Output the (X, Y) coordinate of the center of the cell containing the given text.  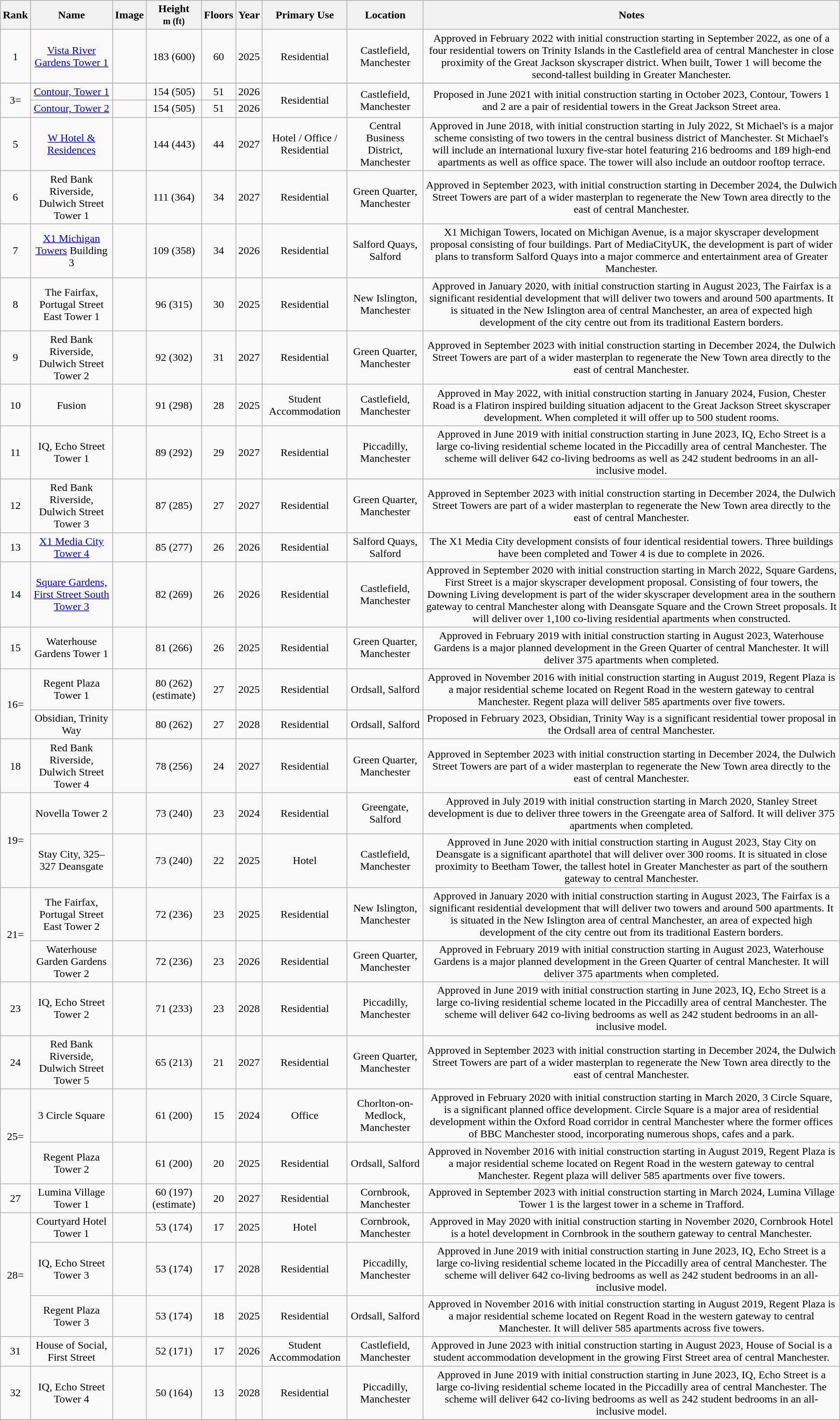
Red Bank Riverside, Dulwich Street Tower 5 (72, 1062)
29 (219, 452)
92 (302) (174, 357)
The Fairfax, Portugal Street East Tower 2 (72, 914)
IQ, Echo Street Tower 1 (72, 452)
87 (285) (174, 505)
X1 Michigan Towers Building 3 (72, 250)
IQ, Echo Street Tower 4 (72, 1393)
71 (233) (174, 1009)
10 (15, 405)
Name (72, 15)
16= (15, 704)
Vista River Gardens Tower 1 (72, 57)
Courtyard Hotel Tower 1 (72, 1227)
8 (15, 304)
Notes (631, 15)
Lumina Village Tower 1 (72, 1198)
7 (15, 250)
3= (15, 100)
32 (15, 1393)
1 (15, 57)
60 (219, 57)
Chorlton-on-Medlock, Manchester (385, 1116)
60 (197) (estimate) (174, 1198)
Location (385, 15)
W Hotel & Residences (72, 144)
Central Business District, Manchester (385, 144)
52 (171) (174, 1352)
Red Bank Riverside, Dulwich Street Tower 3 (72, 505)
Red Bank Riverside, Dulwich Street Tower 2 (72, 357)
Regent Plaza Tower 2 (72, 1163)
89 (292) (174, 452)
Floors (219, 15)
5 (15, 144)
3 Circle Square (72, 1116)
109 (358) (174, 250)
The Fairfax, Portugal Street East Tower 1 (72, 304)
Novella Tower 2 (72, 813)
81 (266) (174, 648)
80 (262) (174, 724)
50 (164) (174, 1393)
21 (219, 1062)
Regent Plaza Tower 3 (72, 1316)
11 (15, 452)
Waterhouse Garden Gardens Tower 2 (72, 961)
IQ, Echo Street Tower 2 (72, 1009)
22 (219, 861)
25= (15, 1136)
19= (15, 840)
Heightm (ft) (174, 15)
IQ, Echo Street Tower 3 (72, 1269)
Square Gardens, First Street South Tower 3 (72, 595)
65 (213) (174, 1062)
183 (600) (174, 57)
X1 Media City Tower 4 (72, 547)
Hotel / Office / Residential (304, 144)
Red Bank Riverside, Dulwich Street Tower 4 (72, 766)
Office (304, 1116)
Obsidian, Trinity Way (72, 724)
91 (298) (174, 405)
Year (249, 15)
Primary Use (304, 15)
Approved in September 2023 with initial construction starting in March 2024, Lumina Village Tower 1 is the largest tower in a scheme in Trafford. (631, 1198)
9 (15, 357)
House of Social, First Street (72, 1352)
21= (15, 934)
44 (219, 144)
96 (315) (174, 304)
Regent Plaza Tower 1 (72, 689)
144 (443) (174, 144)
Red Bank Riverside, Dulwich Street Tower 1 (72, 197)
30 (219, 304)
6 (15, 197)
Contour, Tower 1 (72, 92)
111 (364) (174, 197)
12 (15, 505)
Waterhouse Gardens Tower 1 (72, 648)
28 (219, 405)
Fusion (72, 405)
78 (256) (174, 766)
Proposed in February 2023, Obsidian, Trinity Way is a significant residential tower proposal in the Ordsall area of central Manchester. (631, 724)
Greengate, Salford (385, 813)
80 (262) (estimate) (174, 689)
28= (15, 1275)
Stay City, 325–327 Deansgate (72, 861)
14 (15, 595)
Image (129, 15)
Contour, Tower 2 (72, 109)
82 (269) (174, 595)
Rank (15, 15)
85 (277) (174, 547)
